For the text-containing cell, return its midpoint in [X, Y] coordinate format. 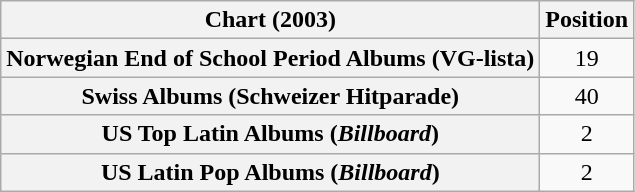
19 [587, 58]
Swiss Albums (Schweizer Hitparade) [270, 96]
US Top Latin Albums (Billboard) [270, 134]
Chart (2003) [270, 20]
Norwegian End of School Period Albums (VG-lista) [270, 58]
Position [587, 20]
40 [587, 96]
US Latin Pop Albums (Billboard) [270, 172]
